From the cell containing the given text, extract its center point as [X, Y] coordinate. 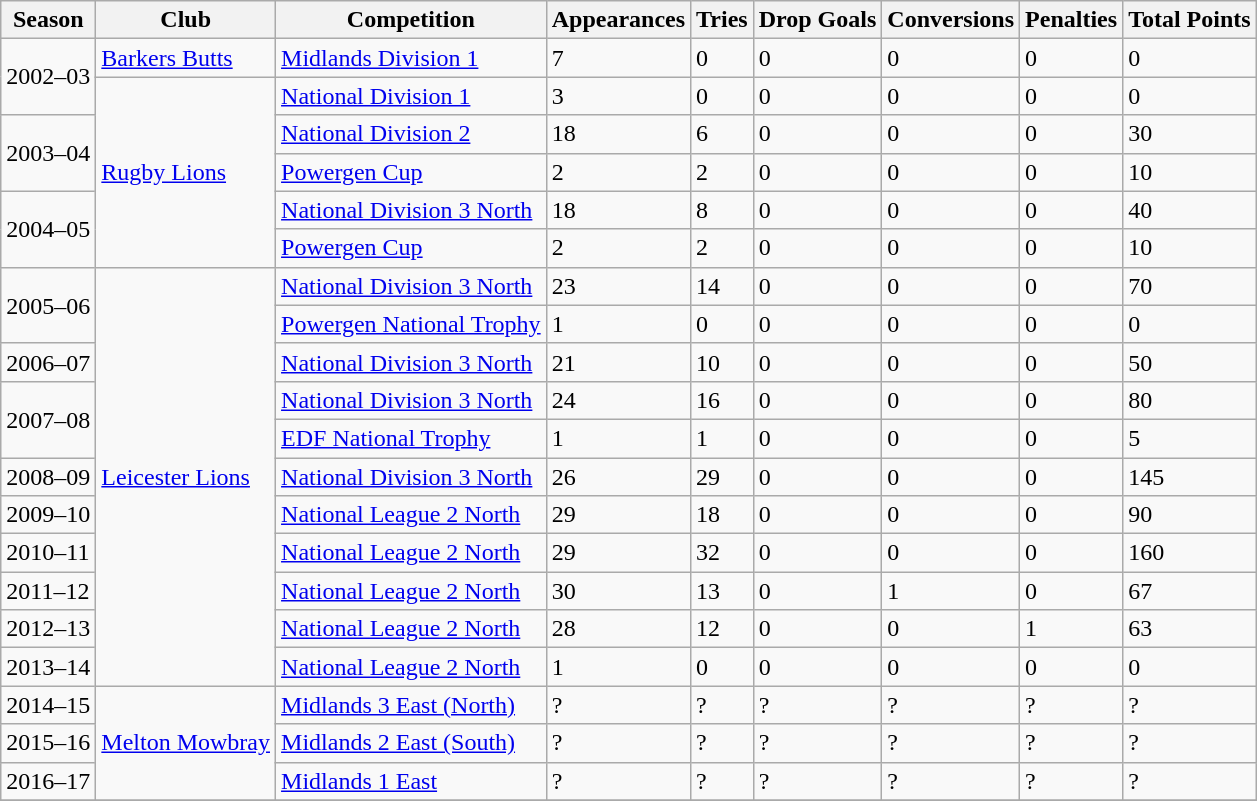
160 [1190, 553]
2010–11 [48, 553]
2011–12 [48, 591]
Appearances [618, 20]
67 [1190, 591]
40 [1190, 210]
2003–04 [48, 153]
2004–05 [48, 229]
2015–16 [48, 743]
3 [618, 96]
21 [618, 362]
Competition [412, 20]
7 [618, 58]
EDF National Trophy [412, 438]
5 [1190, 438]
14 [722, 286]
Season [48, 20]
26 [618, 477]
8 [722, 210]
24 [618, 400]
145 [1190, 477]
12 [722, 629]
2012–13 [48, 629]
Drop Goals [818, 20]
Midlands Division 1 [412, 58]
2014–15 [48, 705]
Total Points [1190, 20]
2008–09 [48, 477]
2013–14 [48, 667]
Melton Mowbray [186, 743]
63 [1190, 629]
13 [722, 591]
2005–06 [48, 305]
Midlands 1 East [412, 781]
National Division 2 [412, 134]
28 [618, 629]
23 [618, 286]
80 [1190, 400]
Midlands 3 East (North) [412, 705]
Midlands 2 East (South) [412, 743]
Leicester Lions [186, 476]
Powergen National Trophy [412, 324]
6 [722, 134]
Rugby Lions [186, 172]
Club [186, 20]
90 [1190, 515]
National Division 1 [412, 96]
50 [1190, 362]
70 [1190, 286]
Tries [722, 20]
Barkers Butts [186, 58]
2007–08 [48, 419]
2002–03 [48, 77]
32 [722, 553]
Conversions [951, 20]
2016–17 [48, 781]
2009–10 [48, 515]
2006–07 [48, 362]
16 [722, 400]
Penalties [1072, 20]
